Locate the cell with the specified text and output its (x, y) center coordinate. 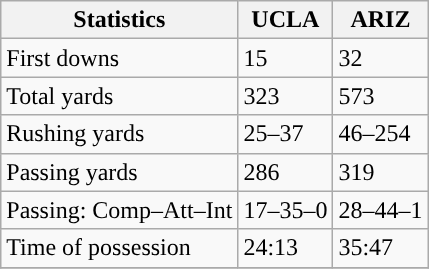
28–44–1 (380, 210)
Time of possession (120, 248)
35:47 (380, 248)
Statistics (120, 20)
24:13 (286, 248)
286 (286, 172)
UCLA (286, 20)
17–35–0 (286, 210)
573 (380, 96)
ARIZ (380, 20)
Passing yards (120, 172)
323 (286, 96)
319 (380, 172)
25–37 (286, 134)
46–254 (380, 134)
Rushing yards (120, 134)
First downs (120, 58)
Total yards (120, 96)
15 (286, 58)
32 (380, 58)
Passing: Comp–Att–Int (120, 210)
